Locate the cell with the specified text and output its (X, Y) center coordinate. 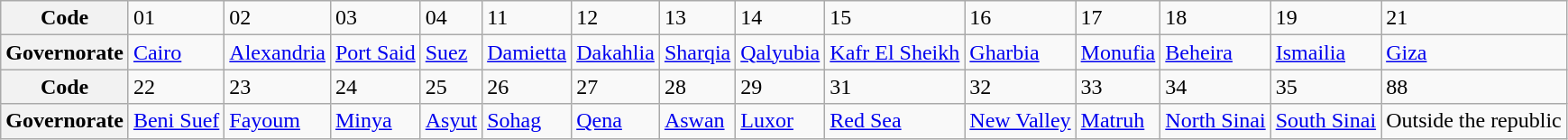
13 (697, 18)
Minya (375, 121)
26 (527, 87)
25 (451, 87)
12 (616, 18)
Asyut (451, 121)
31 (894, 87)
15 (894, 18)
33 (1118, 87)
South Sinai (1325, 121)
Monufia (1118, 52)
22 (176, 87)
Luxor (781, 121)
14 (781, 18)
21 (1474, 18)
Qalyubia (781, 52)
Suez (451, 52)
Sharqia (697, 52)
Sohag (527, 121)
Giza (1474, 52)
34 (1215, 87)
11 (527, 18)
17 (1118, 18)
18 (1215, 18)
24 (375, 87)
Cairo (176, 52)
Aswan (697, 121)
Red Sea (894, 121)
Fayoum (278, 121)
04 (451, 18)
Outside the republic (1474, 121)
Alexandria (278, 52)
Ismailia (1325, 52)
27 (616, 87)
Gharbia (1021, 52)
32 (1021, 87)
Port Said (375, 52)
88 (1474, 87)
Matruh (1118, 121)
29 (781, 87)
01 (176, 18)
Damietta (527, 52)
19 (1325, 18)
03 (375, 18)
16 (1021, 18)
Kafr El Sheikh (894, 52)
Qena (616, 121)
02 (278, 18)
North Sinai (1215, 121)
Dakahlia (616, 52)
Beni Suef (176, 121)
35 (1325, 87)
28 (697, 87)
Beheira (1215, 52)
23 (278, 87)
New Valley (1021, 121)
